Determine the (x, y) coordinate at the center of the cell enclosing the given text.  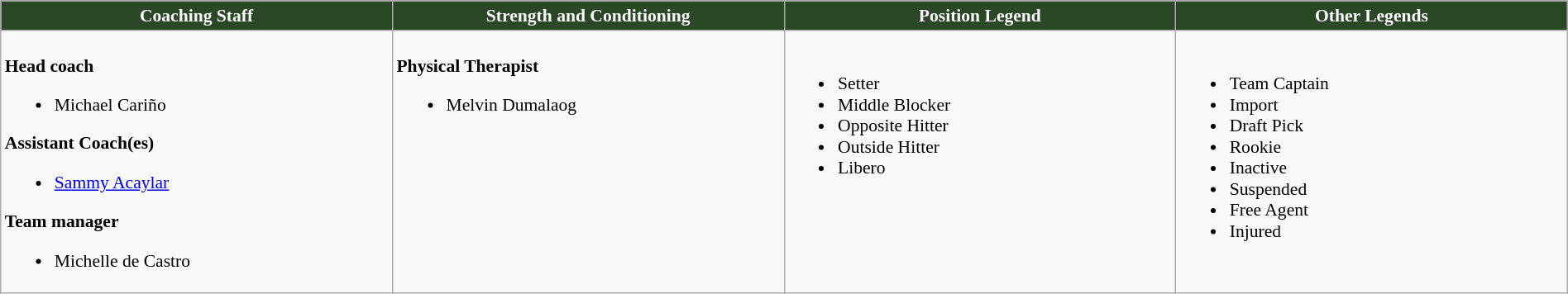
Team Captain Import Draft Pick Rookie Inactive Suspended Free Agent Injured (1372, 162)
Other Legends (1372, 16)
Head coachMichael CariñoAssistant Coach(es)Sammy AcaylarTeam managerMichelle de Castro (197, 162)
Setter Middle Blocker Opposite Hitter Outside Hitter Libero (980, 162)
Position Legend (980, 16)
Physical TherapistMelvin Dumalaog (588, 162)
Strength and Conditioning (588, 16)
Coaching Staff (197, 16)
